Identify which cell holds the provided text, then report its [X, Y] central coordinate. 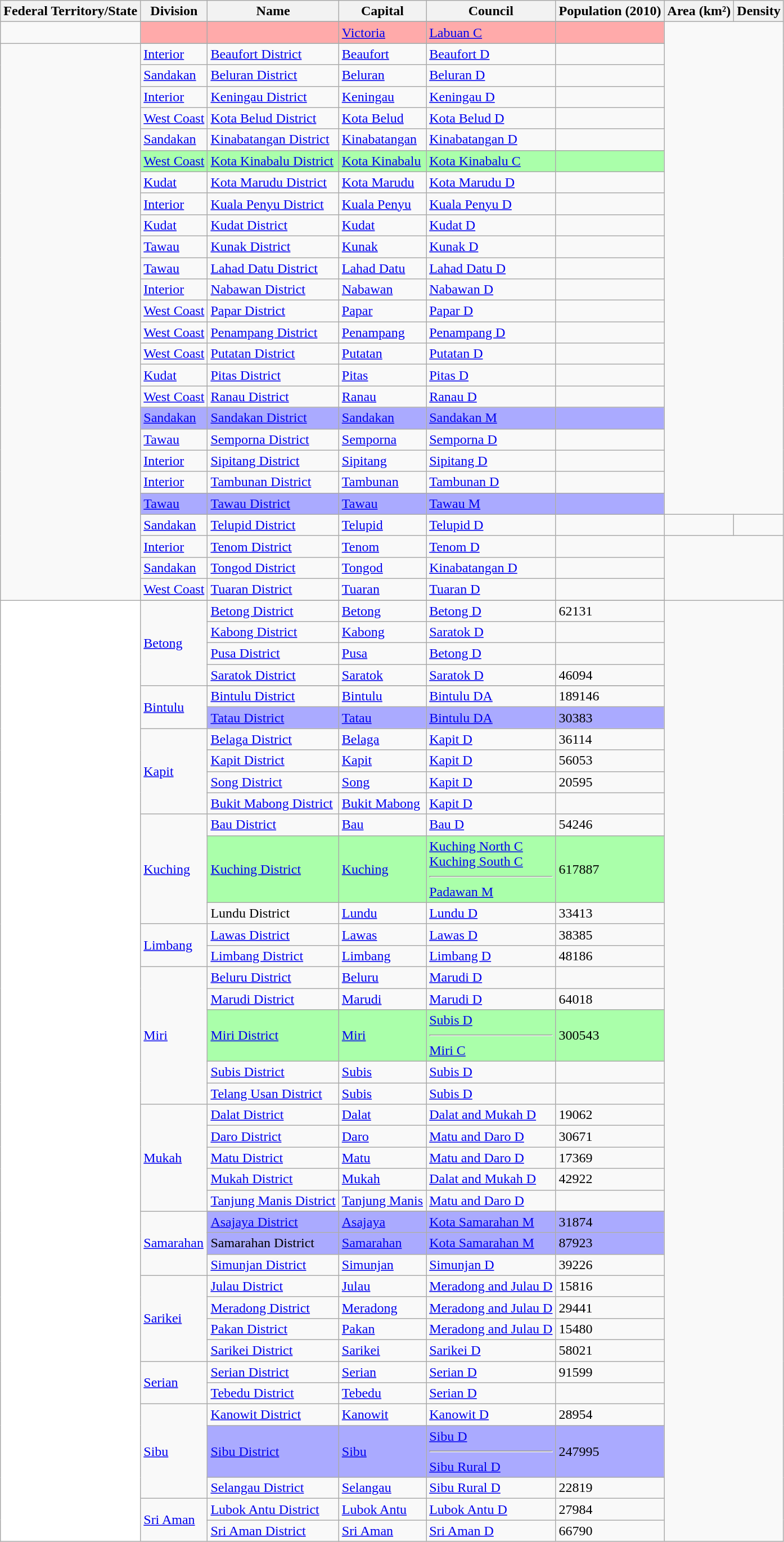
Council [491, 11]
Telupid [382, 525]
Papar D [491, 311]
17369 [610, 1158]
Kuala Penyu District [273, 204]
Tambunan [382, 482]
Kunak [382, 246]
Tawau M [491, 503]
Pakan District [273, 1329]
Limbang D [491, 956]
Population (2010) [610, 11]
42922 [610, 1179]
Beaufort District [273, 54]
Marudi [382, 999]
19062 [610, 1115]
Telupid D [491, 525]
Sandakan District [273, 418]
Selangau [382, 1488]
Kota Kinabalu District [273, 161]
Tanjung Manis District [273, 1201]
Matu [382, 1158]
Semporna [382, 439]
Sipitang [382, 461]
Lahad Datu D [491, 268]
64018 [610, 999]
Beaufort D [491, 54]
Beaufort [382, 54]
Daro District [273, 1136]
Simunjan [382, 1265]
Tuaran D [491, 589]
Sarikei D [491, 1350]
Lawas District [273, 934]
Victoria [382, 33]
Beluran District [273, 75]
Lawas D [491, 934]
Lahad Datu District [273, 268]
Miri District [273, 1036]
Semporna D [491, 439]
Telupid District [273, 525]
300543 [610, 1036]
56053 [610, 761]
Bau D [491, 825]
Papar [382, 311]
39226 [610, 1265]
Song District [273, 782]
Bukit Mabong District [273, 803]
Ranau [382, 397]
Bintulu District [273, 696]
Kinabatangan [382, 140]
Sarikei District [273, 1350]
Kanowit District [273, 1415]
Tenom District [273, 546]
Tenom D [491, 546]
Kota Marudu D [491, 182]
22819 [610, 1488]
33413 [610, 913]
Putatan D [491, 354]
Keningau District [273, 97]
617887 [610, 869]
Sri Aman District [273, 1531]
Sandakan M [491, 418]
91599 [610, 1372]
Song [382, 782]
Pakan [382, 1329]
Putatan [382, 354]
Tuaran District [273, 589]
Beluru District [273, 977]
Density [759, 11]
Meradong [382, 1307]
Tebedu District [273, 1393]
62131 [610, 610]
Asajaya District [273, 1222]
Serian District [273, 1372]
Kudat District [273, 225]
Daro [382, 1136]
Kuching District [273, 869]
Tanjung Manis [382, 1201]
15816 [610, 1286]
Limbang District [273, 956]
Meradong District [273, 1307]
Keningau D [491, 97]
Kota Kinabalu C [491, 161]
Asajaya [382, 1222]
48186 [610, 956]
54246 [610, 825]
Nabawan D [491, 290]
Pusa District [273, 654]
Lahad Datu [382, 268]
Tuaran [382, 589]
Subis District [273, 1072]
46094 [610, 675]
Nabawan [382, 290]
Tebedu [382, 1393]
Kabong District [273, 632]
Pitas District [273, 375]
Beluran D [491, 75]
66790 [610, 1531]
Dalat District [273, 1115]
Penampang District [273, 332]
Sibu Rural D [491, 1488]
Kota Kinabalu [382, 161]
Belaga District [273, 739]
Ranau D [491, 397]
Sri Aman D [491, 1531]
Penampang [382, 332]
30383 [610, 718]
Lundu District [273, 913]
Lundu [382, 913]
Beluran [382, 75]
Pusa [382, 654]
Tongod District [273, 568]
28954 [610, 1415]
Julau [382, 1286]
58021 [610, 1350]
Tambunan D [491, 482]
Semporna District [273, 439]
Kanowit D [491, 1415]
Saratok District [273, 675]
31874 [610, 1222]
Tawau District [273, 503]
Kota Belud D [491, 118]
Kota Belud District [273, 118]
20595 [610, 782]
Matu District [273, 1158]
87923 [610, 1243]
Kuching North CKuching South CPadawan M [491, 869]
Labuan C [491, 33]
Lawas [382, 934]
Tenom [382, 546]
Kanowit [382, 1415]
Keningau [382, 97]
Julau District [273, 1286]
Simunjan D [491, 1265]
Lubok Antu District [273, 1509]
Saratok [382, 675]
Selangau District [273, 1488]
Kota Marudu District [273, 182]
Subis DMiri C [491, 1036]
Sipitang D [491, 461]
Capital [382, 11]
Penampang D [491, 332]
Simunjan District [273, 1265]
Nabawan District [273, 290]
Kota Belud [382, 118]
Kota Marudu [382, 182]
Tatau [382, 718]
27984 [610, 1509]
Division [174, 11]
Kabong [382, 632]
15480 [610, 1329]
Mukah District [273, 1179]
Area (km²) [699, 11]
Marudi District [273, 999]
Kunak District [273, 246]
Kuala Penyu [382, 204]
36114 [610, 739]
Papar District [273, 311]
Kunak D [491, 246]
Lubok Antu [382, 1509]
Dalat [382, 1115]
Pitas D [491, 375]
Lubok Antu D [491, 1509]
Pitas [382, 375]
Beluru [382, 977]
29441 [610, 1307]
Belaga [382, 739]
189146 [610, 696]
Samarahan District [273, 1243]
Bukit Mabong [382, 803]
Kuala Penyu D [491, 204]
Tatau District [273, 718]
38385 [610, 934]
Bau [382, 825]
Federal Territory/State [71, 11]
Ranau District [273, 397]
Sibu District [273, 1451]
Kapit District [273, 761]
Putatan District [273, 354]
Tambunan District [273, 482]
Tongod [382, 568]
Kudat D [491, 225]
Telang Usan District [273, 1094]
30671 [610, 1136]
247995 [610, 1451]
Betong District [273, 610]
Sipitang District [273, 461]
Name [273, 11]
Sibu DSibu Rural D [491, 1451]
Bau District [273, 825]
Kinabatangan District [273, 140]
Lundu D [491, 913]
